Return the (x, y) coordinate for the center point of the cell that contains the specified text.  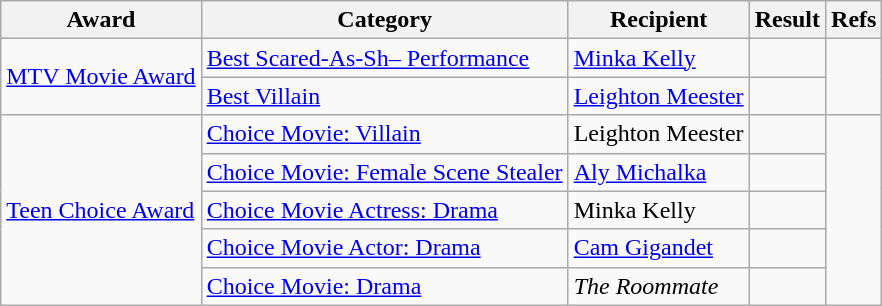
Choice Movie Actress: Drama (384, 210)
Teen Choice Award (101, 210)
Choice Movie: Drama (384, 286)
Aly Michalka (658, 172)
MTV Movie Award (101, 77)
The Roommate (658, 286)
Choice Movie: Female Scene Stealer (384, 172)
Result (787, 20)
Category (384, 20)
Choice Movie: Villain (384, 134)
Best Villain (384, 96)
Recipient (658, 20)
Refs (854, 20)
Choice Movie Actor: Drama (384, 248)
Award (101, 20)
Cam Gigandet (658, 248)
Best Scared-As-Sh– Performance (384, 58)
